Determine the (X, Y) coordinate at the center of the cell enclosing the given text.  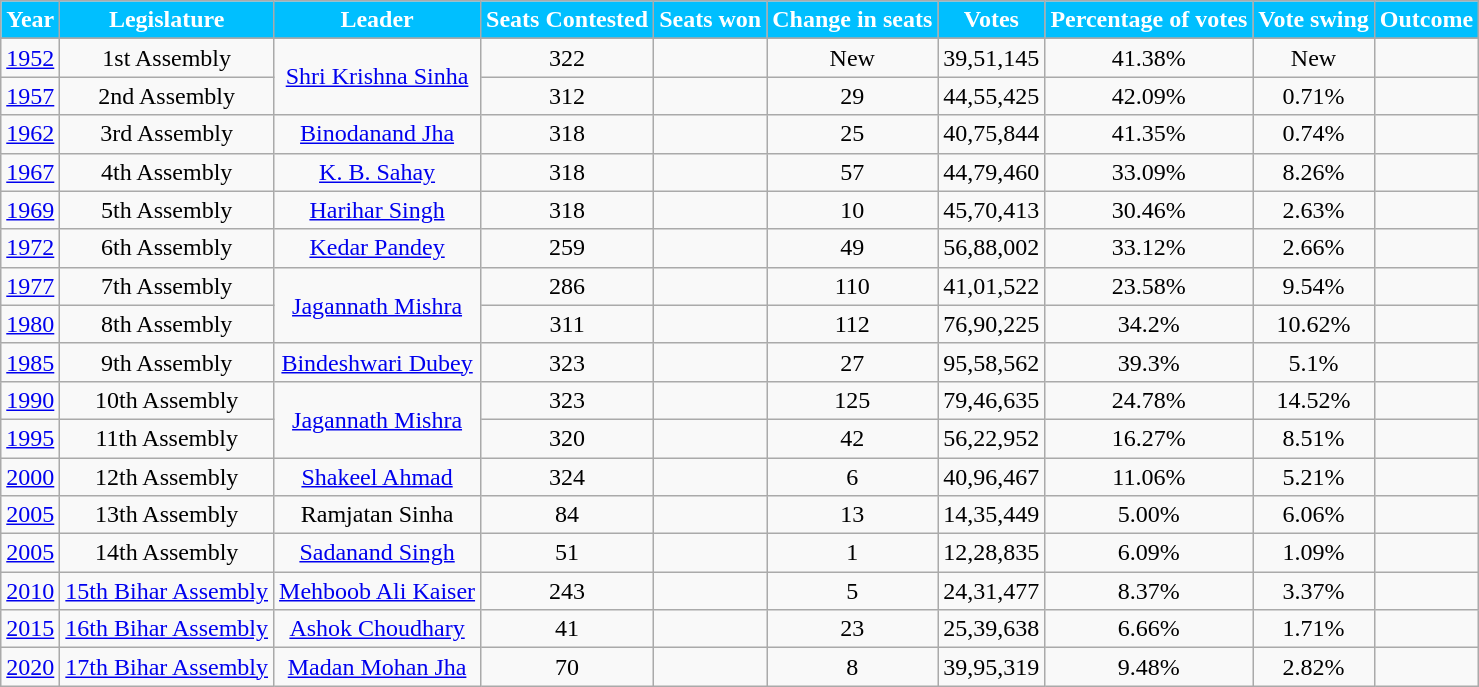
15th Bihar Assembly (167, 591)
1995 (30, 438)
17th Bihar Assembly (167, 667)
1969 (30, 210)
Legislature (167, 20)
1980 (30, 324)
24.78% (1149, 400)
Votes (992, 20)
0.74% (1314, 134)
5.00% (1149, 515)
41 (568, 629)
1977 (30, 286)
95,58,562 (992, 362)
84 (568, 515)
29 (852, 96)
57 (852, 172)
12,28,835 (992, 553)
Kedar Pandey (378, 248)
79,46,635 (992, 400)
2.82% (1314, 667)
3rd Assembly (167, 134)
1972 (30, 248)
Madan Mohan Jha (378, 667)
Percentage of votes (1149, 20)
1.71% (1314, 629)
16th Bihar Assembly (167, 629)
Harihar Singh (378, 210)
56,88,002 (992, 248)
Ramjatan Sinha (378, 515)
25,39,638 (992, 629)
5th Assembly (167, 210)
112 (852, 324)
Bindeshwari Dubey (378, 362)
1962 (30, 134)
2nd Assembly (167, 96)
56,22,952 (992, 438)
1.09% (1314, 553)
8th Assembly (167, 324)
324 (568, 477)
K. B. Sahay (378, 172)
39.3% (1149, 362)
33.12% (1149, 248)
5 (852, 591)
23.58% (1149, 286)
6.66% (1149, 629)
6.09% (1149, 553)
0.71% (1314, 96)
1st Assembly (167, 58)
39,95,319 (992, 667)
8.37% (1149, 591)
Leader (378, 20)
7th Assembly (167, 286)
Outcome (1426, 20)
2010 (30, 591)
2020 (30, 667)
311 (568, 324)
23 (852, 629)
16.27% (1149, 438)
27 (852, 362)
Change in seats (852, 20)
Shakeel Ahmad (378, 477)
1957 (30, 96)
Mehboob Ali Kaiser (378, 591)
1967 (30, 172)
13 (852, 515)
11.06% (1149, 477)
40,96,467 (992, 477)
9.48% (1149, 667)
14th Assembly (167, 553)
Binodanand Jha (378, 134)
1990 (30, 400)
312 (568, 96)
6 (852, 477)
2.63% (1314, 210)
6th Assembly (167, 248)
Seats Contested (568, 20)
Shri Krishna Sinha (378, 77)
30.46% (1149, 210)
5.1% (1314, 362)
25 (852, 134)
12th Assembly (167, 477)
40,75,844 (992, 134)
8 (852, 667)
Ashok Choudhary (378, 629)
125 (852, 400)
39,51,145 (992, 58)
110 (852, 286)
2.66% (1314, 248)
14,35,449 (992, 515)
10th Assembly (167, 400)
322 (568, 58)
1985 (30, 362)
9th Assembly (167, 362)
5.21% (1314, 477)
Sadanand Singh (378, 553)
41.35% (1149, 134)
3.37% (1314, 591)
51 (568, 553)
14.52% (1314, 400)
10.62% (1314, 324)
1952 (30, 58)
33.09% (1149, 172)
259 (568, 248)
8.51% (1314, 438)
44,79,460 (992, 172)
9.54% (1314, 286)
49 (852, 248)
2000 (30, 477)
44,55,425 (992, 96)
10 (852, 210)
286 (568, 286)
Seats won (710, 20)
243 (568, 591)
42 (852, 438)
6.06% (1314, 515)
13th Assembly (167, 515)
76,90,225 (992, 324)
2015 (30, 629)
45,70,413 (992, 210)
Year (30, 20)
41.38% (1149, 58)
70 (568, 667)
24,31,477 (992, 591)
1 (852, 553)
34.2% (1149, 324)
4th Assembly (167, 172)
320 (568, 438)
11th Assembly (167, 438)
42.09% (1149, 96)
8.26% (1314, 172)
41,01,522 (992, 286)
Vote swing (1314, 20)
